Identify which cell holds the provided text, then report its (X, Y) central coordinate. 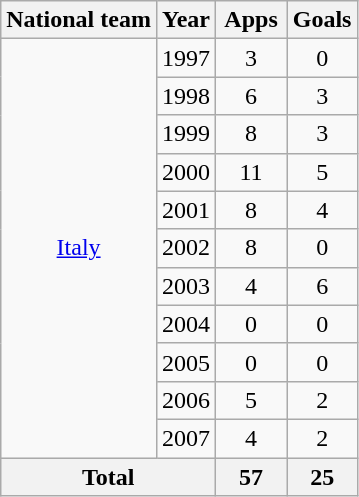
2007 (186, 438)
2006 (186, 400)
1999 (186, 134)
2005 (186, 362)
2004 (186, 324)
Year (186, 20)
Italy (79, 248)
Total (108, 477)
25 (322, 477)
57 (252, 477)
2002 (186, 248)
11 (252, 172)
National team (79, 20)
1998 (186, 96)
1997 (186, 58)
2003 (186, 286)
Goals (322, 20)
Apps (252, 20)
2000 (186, 172)
2001 (186, 210)
